Identify which cell holds the provided text, then report its (X, Y) central coordinate. 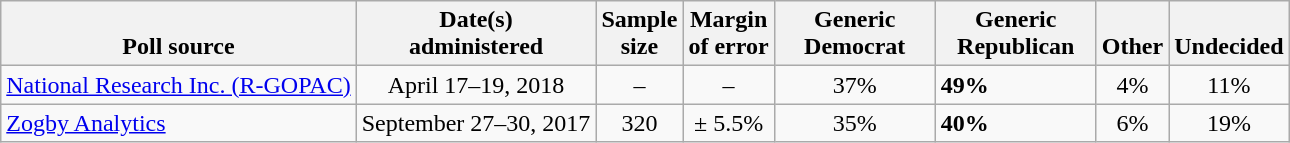
Other (1132, 34)
Undecided (1229, 34)
September 27–30, 2017 (476, 123)
Zogby Analytics (178, 123)
6% (1132, 123)
19% (1229, 123)
GenericRepublican (1016, 34)
4% (1132, 85)
35% (854, 123)
± 5.5% (728, 123)
11% (1229, 85)
National Research Inc. (R-GOPAC) (178, 85)
GenericDemocrat (854, 34)
Date(s)administered (476, 34)
Marginof error (728, 34)
320 (640, 123)
37% (854, 85)
Poll source (178, 34)
49% (1016, 85)
Samplesize (640, 34)
40% (1016, 123)
April 17–19, 2018 (476, 85)
